Output the (X, Y) coordinate of the center of the cell containing the given text.  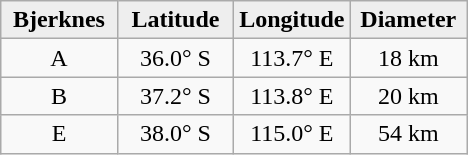
37.2° S (175, 96)
A (59, 58)
Bjerknes (59, 20)
113.7° E (292, 58)
Longitude (292, 20)
36.0° S (175, 58)
115.0° E (292, 134)
113.8° E (292, 96)
B (59, 96)
Diameter (408, 20)
Latitude (175, 20)
54 km (408, 134)
38.0° S (175, 134)
20 km (408, 96)
18 km (408, 58)
E (59, 134)
